Capture the cell that displays the provided text and extract its [x, y] central coordinate. 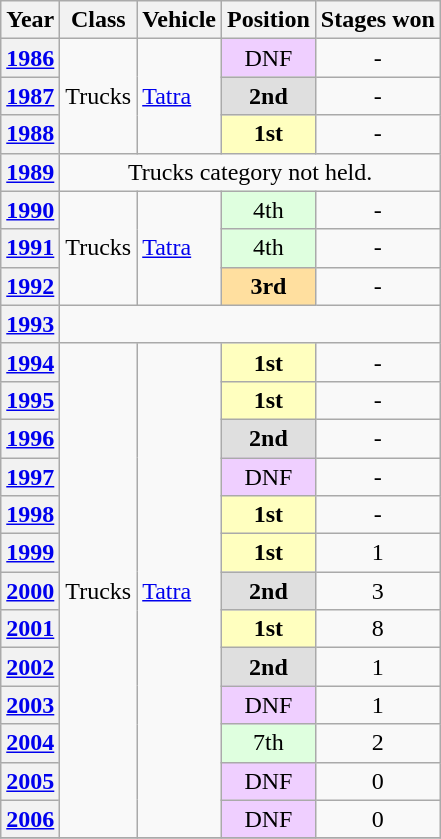
1987 [30, 96]
7th [269, 743]
1997 [30, 477]
1996 [30, 438]
Stages won [378, 20]
1992 [30, 286]
1994 [30, 362]
1986 [30, 58]
1999 [30, 553]
2004 [30, 743]
1995 [30, 400]
2006 [30, 819]
2003 [30, 705]
Class [98, 20]
3 [378, 591]
1998 [30, 515]
3rd [269, 286]
Vehicle [180, 20]
1990 [30, 210]
Trucks category not held. [250, 172]
2005 [30, 781]
1991 [30, 248]
2000 [30, 591]
2001 [30, 629]
8 [378, 629]
2 [378, 743]
2002 [30, 667]
Position [269, 20]
Year [30, 20]
1989 [30, 172]
1993 [30, 324]
1988 [30, 134]
